Identify which cell holds the provided text, then report its [x, y] central coordinate. 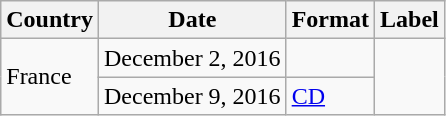
Country [50, 20]
Label [410, 20]
Date [192, 20]
France [50, 77]
Format [330, 20]
December 2, 2016 [192, 58]
December 9, 2016 [192, 96]
CD [330, 96]
